Return [X, Y] of the center of cell containing provided text 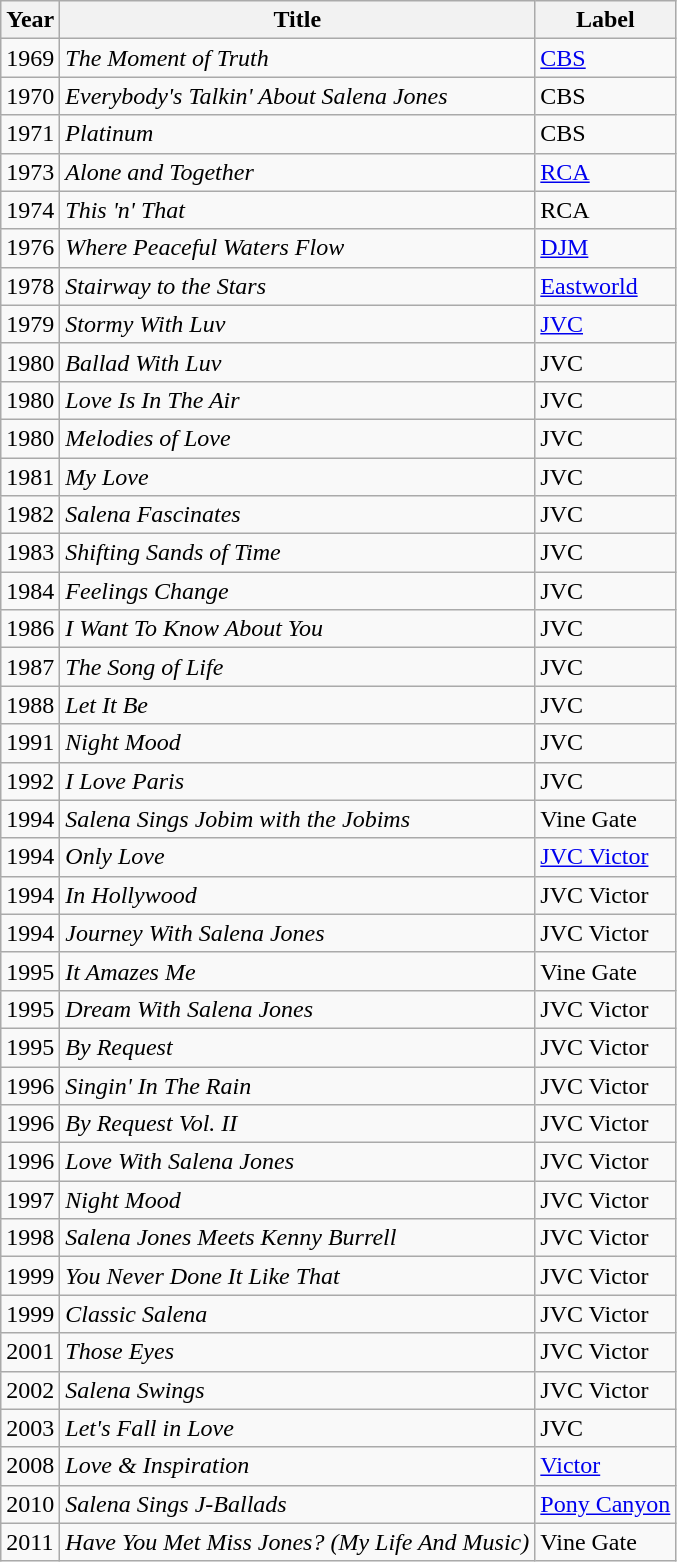
Let It Be [298, 705]
1992 [30, 781]
Everybody's Talkin' About Salena Jones [298, 96]
1976 [30, 248]
Salena Jones Meets Kenny Burrell [298, 1238]
Salena Fascinates [298, 515]
I Want To Know About You [298, 629]
It Amazes Me [298, 971]
My Love [298, 477]
Salena Swings [298, 1390]
Stairway to the Stars [298, 286]
Label [606, 20]
Title [298, 20]
2003 [30, 1428]
1969 [30, 58]
2001 [30, 1352]
1983 [30, 553]
Salena Sings J-Ballads [298, 1504]
1974 [30, 210]
Eastworld [606, 286]
Journey With Salena Jones [298, 933]
Alone and Together [298, 172]
DJM [606, 248]
Salena Sings Jobim with the Jobims [298, 819]
Love Is In The Air [298, 400]
1997 [30, 1200]
1971 [30, 134]
By Request [298, 1047]
In Hollywood [298, 895]
Shifting Sands of Time [298, 553]
Classic Salena [298, 1314]
1981 [30, 477]
Dream With Salena Jones [298, 1009]
1979 [30, 324]
Melodies of Love [298, 438]
Pony Canyon [606, 1504]
1988 [30, 705]
Stormy With Luv [298, 324]
The Song of Life [298, 667]
2002 [30, 1390]
2010 [30, 1504]
Where Peaceful Waters Flow [298, 248]
The Moment of Truth [298, 58]
Feelings Change [298, 591]
This 'n' That [298, 210]
1982 [30, 515]
1970 [30, 96]
1991 [30, 743]
1998 [30, 1238]
You Never Done It Like That [298, 1276]
1984 [30, 591]
2011 [30, 1542]
Have You Met Miss Jones? (My Life And Music) [298, 1542]
1978 [30, 286]
I Love Paris [298, 781]
Year [30, 20]
Singin' In The Rain [298, 1085]
Platinum [298, 134]
1986 [30, 629]
1973 [30, 172]
Those Eyes [298, 1352]
Love & Inspiration [298, 1466]
Victor [606, 1466]
2008 [30, 1466]
1987 [30, 667]
By Request Vol. II [298, 1124]
Ballad With Luv [298, 362]
Love With Salena Jones [298, 1162]
Only Love [298, 857]
Let's Fall in Love [298, 1428]
